Return (X, Y) of the center of cell containing provided text 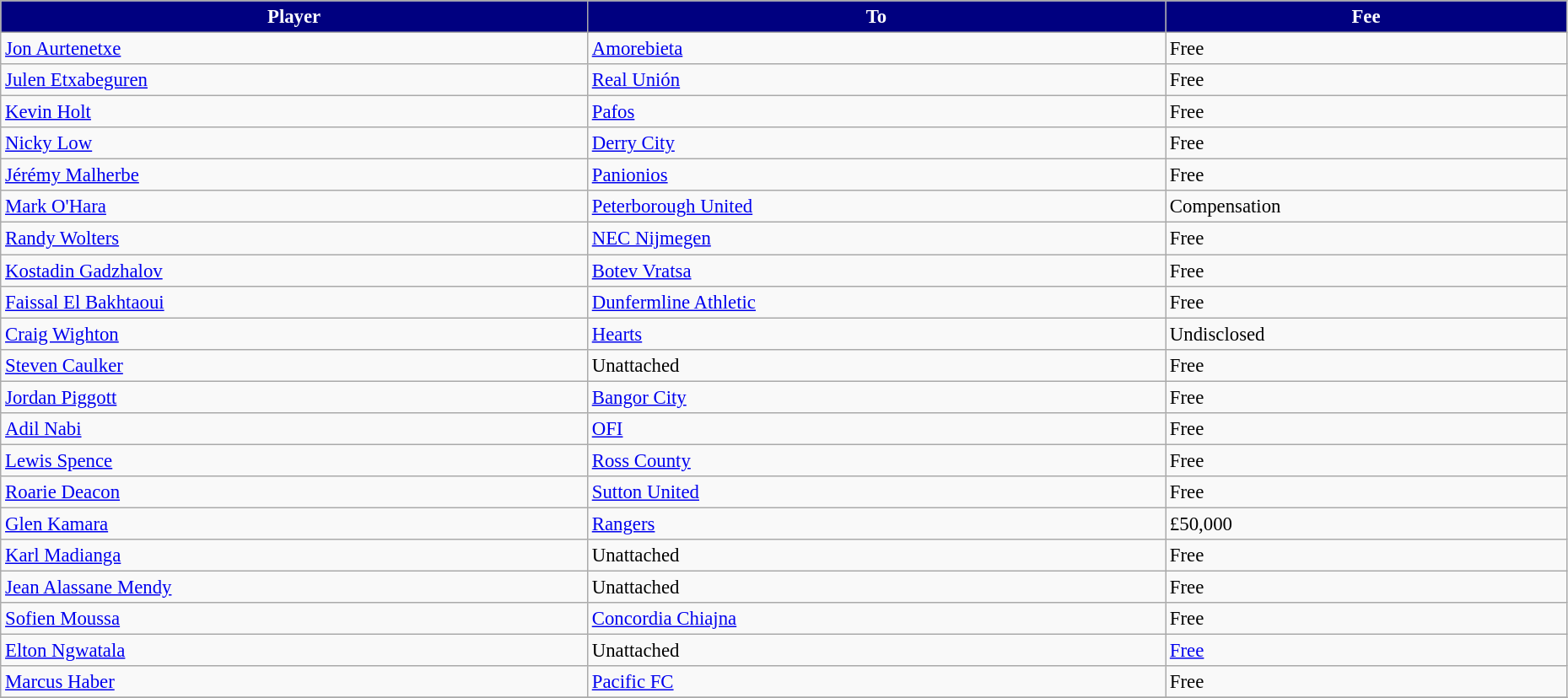
Craig Wighton (294, 334)
Mark O'Hara (294, 207)
Peterborough United (876, 207)
Lewis Spence (294, 460)
NEC Nijmegen (876, 239)
Dunfermline Athletic (876, 302)
Jean Alassane Mendy (294, 588)
Panionios (876, 175)
Elton Ngwatala (294, 651)
Ross County (876, 460)
Derry City (876, 143)
Pafos (876, 112)
Botev Vratsa (876, 271)
Roarie Deacon (294, 492)
To (876, 17)
Pacific FC (876, 682)
Karl Madianga (294, 556)
Player (294, 17)
Jordan Piggott (294, 397)
Fee (1366, 17)
Glen Kamara (294, 523)
Hearts (876, 334)
Rangers (876, 523)
Concordia Chiajna (876, 619)
Compensation (1366, 207)
Julen Etxabeguren (294, 80)
Sofien Moussa (294, 619)
Adil Nabi (294, 429)
Real Unión (876, 80)
Jérémy Malherbe (294, 175)
Jon Aurtenetxe (294, 49)
Amorebieta (876, 49)
Nicky Low (294, 143)
Bangor City (876, 397)
OFI (876, 429)
Kevin Holt (294, 112)
Undisclosed (1366, 334)
£50,000 (1366, 523)
Faissal El Bakhtaoui (294, 302)
Kostadin Gadzhalov (294, 271)
Steven Caulker (294, 365)
Randy Wolters (294, 239)
Sutton United (876, 492)
Marcus Haber (294, 682)
